Return [x, y] of the center of cell containing provided text 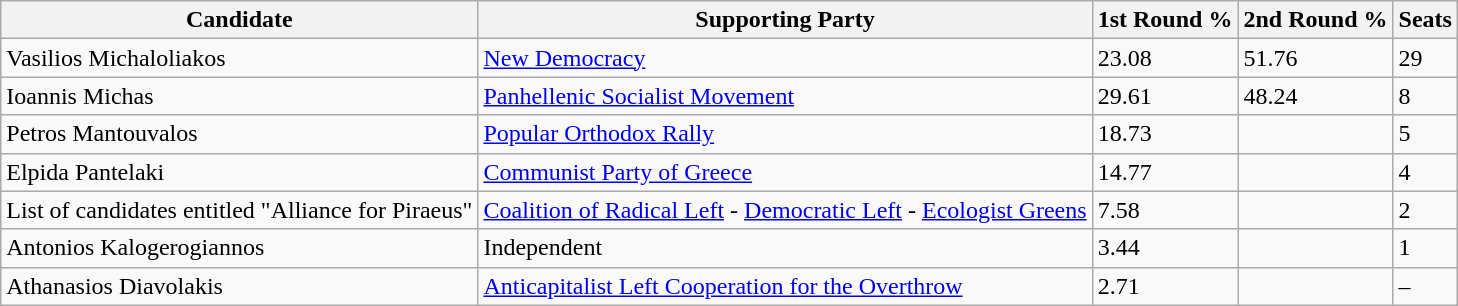
14.77 [1165, 172]
1st Round % [1165, 20]
Communist Party of Greece [785, 172]
29.61 [1165, 96]
4 [1425, 172]
5 [1425, 134]
Seats [1425, 20]
18.73 [1165, 134]
Panhellenic Socialist Movement [785, 96]
Anticapitalist Left Cooperation for the Overthrow [785, 286]
2.71 [1165, 286]
Popular Orthodox Rally [785, 134]
Antonios Kalogerogiannos [240, 248]
Elpida Pantelaki [240, 172]
8 [1425, 96]
Supporting Party [785, 20]
Coalition of Radical Left - Democratic Left - Ecologist Greens [785, 210]
Athanasios Diavolakis [240, 286]
51.76 [1316, 58]
Candidate [240, 20]
1 [1425, 248]
2 [1425, 210]
Ioannis Michas [240, 96]
48.24 [1316, 96]
23.08 [1165, 58]
Independent [785, 248]
Vasilios Michaloliakos [240, 58]
3.44 [1165, 248]
– [1425, 286]
Petros Mantouvalos [240, 134]
29 [1425, 58]
2nd Round % [1316, 20]
7.58 [1165, 210]
List of candidates entitled "Alliance for Piraeus" [240, 210]
New Democracy [785, 58]
